Provide the (X, Y) coordinate of the cell's center where the given text is located.  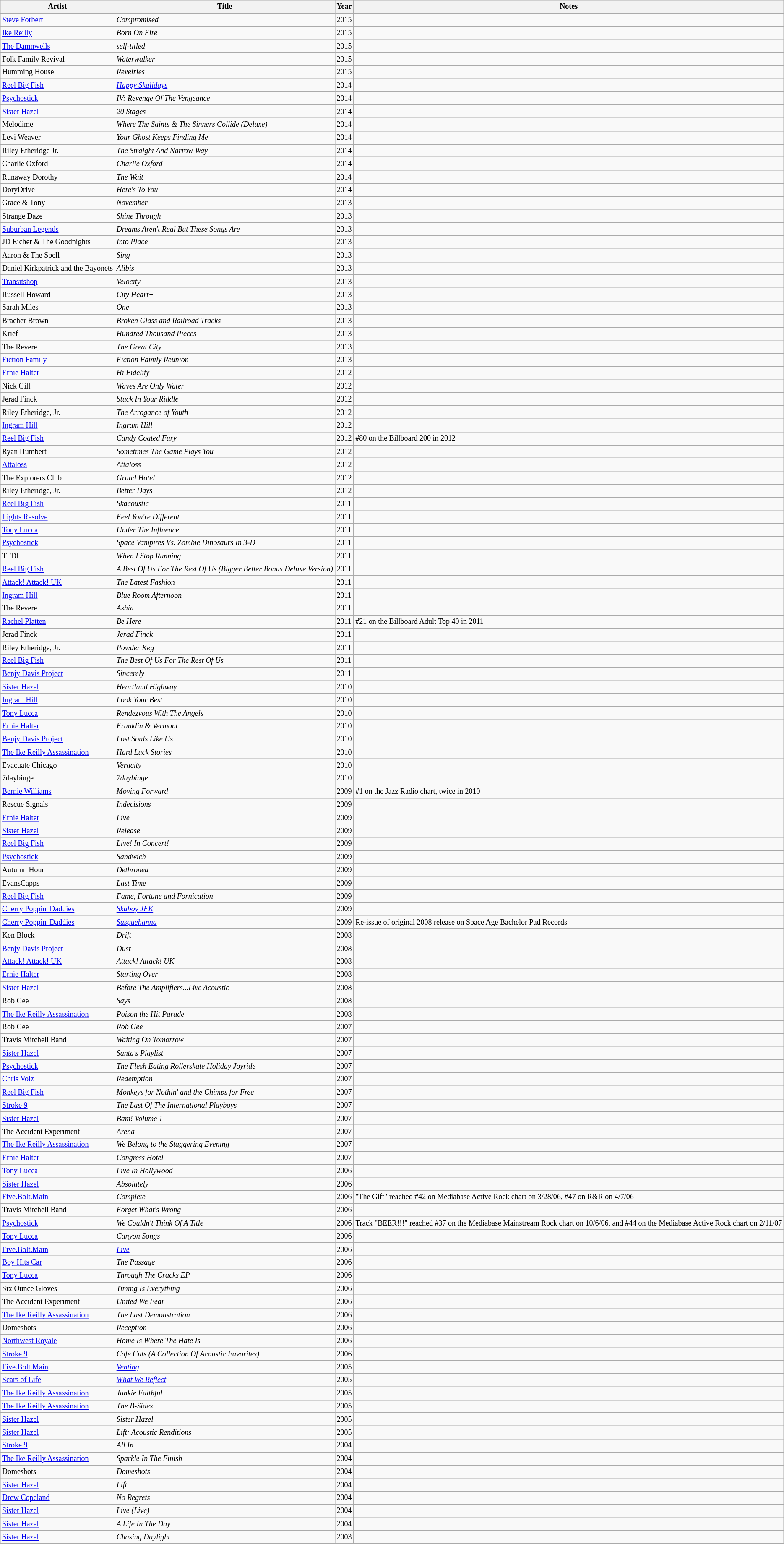
All In (225, 1446)
Daniel Kirkpatrick and the Bayonets (58, 269)
Says (225, 1001)
Sandwich (225, 857)
Grace & Tony (58, 203)
Complete (225, 1197)
EvansCapps (58, 883)
Evacuate Chicago (58, 765)
Sincerely (225, 674)
Rescue Signals (58, 805)
Levi Weaver (58, 138)
Sing (225, 255)
Candy Coated Fury (225, 438)
Re-issue of original 2008 release on Space Age Bachelor Pad Records (569, 922)
Through The Cracks EP (225, 1275)
Live (Live) (225, 1511)
Revelries (225, 72)
Strange Daze (58, 216)
Grand Hotel (225, 477)
Rachel Platten (58, 622)
Timing Is Everything (225, 1289)
Ryan Humbert (58, 451)
Ashia (225, 608)
Lost Souls Like Us (225, 739)
Track "BEER!!!" reached #37 on the Mediabase Mainstream Rock chart on 10/6/06, and #44 on the Mediabase Active Rock chart on 2/11/07 (569, 1223)
Better Days (225, 491)
Fiction Family (58, 360)
The Great City (225, 347)
The Flesh Eating Rollerskate Holiday Joyride (225, 1067)
JD Eicher & The Goodnights (58, 243)
Release (225, 831)
2003 (344, 1537)
We Belong to the Staggering Evening (225, 1145)
Velocity (225, 281)
Notes (569, 7)
Poison the Hit Parade (225, 1014)
Compromised (225, 20)
United We Fear (225, 1301)
The Damnwells (58, 46)
November (225, 203)
Drew Copeland (58, 1498)
We Couldn't Think Of A Title (225, 1223)
Junkie Faithful (225, 1393)
Aaron & The Spell (58, 255)
Dust (225, 948)
Be Here (225, 622)
Santa's Playlist (225, 1053)
Dethroned (225, 870)
Broken Glass and Railroad Tracks (225, 321)
Reception (225, 1328)
Feel You're Different (225, 517)
Folk Family Revival (58, 59)
Starting Over (225, 974)
The Best Of Us For The Rest Of Us (225, 660)
Bernie Williams (58, 791)
Chasing Daylight (225, 1537)
When I Stop Running (225, 556)
Under The Influence (225, 530)
Shine Through (225, 216)
Redemption (225, 1079)
Moving Forward (225, 791)
Ike Reilly (58, 33)
Venting (225, 1367)
Ken Block (58, 936)
City Heart+ (225, 295)
A Best Of Us For The Rest Of Us (Bigger Better Bonus Deluxe Version) (225, 569)
Lift (225, 1484)
Drift (225, 936)
Franklin & Vermont (225, 726)
Hard Luck Stories (225, 753)
Boy Hits Car (58, 1262)
Monkeys for Nothin' and the Chimps for Free (225, 1093)
Artist (58, 7)
Year (344, 7)
#80 on the Billboard 200 in 2012 (569, 438)
Here's To You (225, 190)
DoryDrive (58, 190)
Waves Are Only Water (225, 386)
Sparkle In The Finish (225, 1458)
Last Time (225, 883)
Fiction Family Reunion (225, 360)
20 Stages (225, 112)
Humming House (58, 72)
Indecisions (225, 805)
Arena (225, 1132)
Lights Resolve (58, 517)
What We Reflect (225, 1380)
Northwest Royale (58, 1341)
#21 on the Billboard Adult Top 40 in 2011 (569, 622)
Stuck In Your Riddle (225, 399)
Skacoustic (225, 503)
Forget What's Wrong (225, 1210)
Absolutely (225, 1184)
No Regrets (225, 1498)
Autumn Hour (58, 870)
Steve Forbert (58, 20)
Nick Gill (58, 386)
Alibis (225, 269)
The Straight And Narrow Way (225, 151)
Suburban Legends (58, 229)
Home Is Where The Hate Is (225, 1341)
Bam! Volume 1 (225, 1119)
Runaway Dorothy (58, 177)
Fame, Fortune and Fornication (225, 896)
Title (225, 7)
The Latest Fashion (225, 582)
Waterwalker (225, 59)
Susquehanna (225, 922)
IV: Revenge Of The Vengeance (225, 98)
Happy Skalidays (225, 86)
self-titled (225, 46)
Your Ghost Keeps Finding Me (225, 138)
Space Vampires Vs. Zombie Dinosaurs In 3-D (225, 543)
Congress Hotel (225, 1158)
Live! In Concert! (225, 844)
Veracity (225, 765)
Rendezvous With The Angels (225, 713)
Powder Keg (225, 648)
#1 on the Jazz Radio chart, twice in 2010 (569, 791)
Six Ounce Gloves (58, 1289)
Melodime (58, 124)
Russell Howard (58, 295)
Look Your Best (225, 700)
Blue Room Afternoon (225, 595)
Lift: Acoustic Renditions (225, 1432)
Riley Etheridge Jr. (58, 151)
The Passage (225, 1262)
Born On Fire (225, 33)
One (225, 308)
The Wait (225, 177)
Transitshop (58, 281)
Canyon Songs (225, 1236)
Hundred Thousand Pieces (225, 334)
Where The Saints & The Sinners Collide (Deluxe) (225, 124)
Chris Volz (58, 1079)
The Last Of The International Playboys (225, 1105)
"The Gift" reached #42 on Mediabase Active Rock chart on 3/28/06, #47 on R&R on 4/7/06 (569, 1197)
The B-Sides (225, 1406)
TFDI (58, 556)
The Last Demonstration (225, 1315)
Live In Hollywood (225, 1171)
Krief (58, 334)
Sarah Miles (58, 308)
Skaboy JFK (225, 910)
The Arrogance of Youth (225, 412)
Heartland Highway (225, 687)
Cafe Cuts (A Collection Of Acoustic Favorites) (225, 1354)
Into Place (225, 243)
Bracher Brown (58, 321)
Before The Amplifiers...Live Acoustic (225, 988)
A Life In The Day (225, 1524)
Hi Fidelity (225, 373)
The Explorers Club (58, 477)
Dreams Aren't Real But These Songs Are (225, 229)
Waiting On Tomorrow (225, 1040)
Scars of Life (58, 1380)
Sometimes The Game Plays You (225, 451)
